Output the (x, y) coordinate of the center of the cell containing the given text.  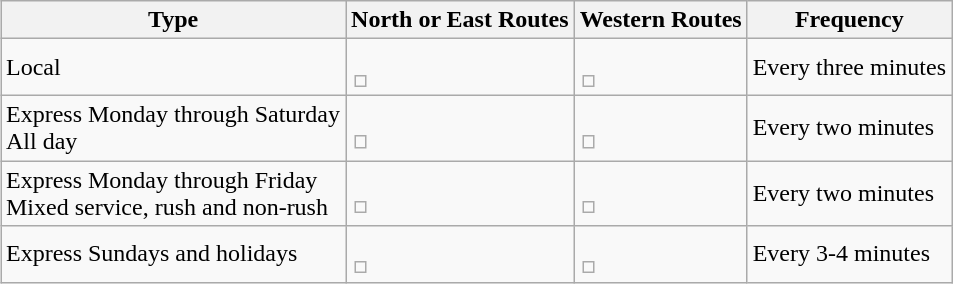
Every 3-4 minutes (849, 254)
Express Sundays and holidays (172, 254)
Express Monday through SaturdayAll day (172, 128)
Frequency (849, 20)
Express Monday through FridayMixed service, rush and non-rush (172, 192)
Type (172, 20)
Western Routes (660, 20)
North or East Routes (460, 20)
Local (172, 68)
Every three minutes (849, 68)
